Determine the [x, y] coordinate at the center of the cell enclosing the given text.  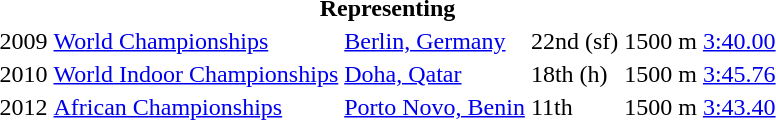
World Indoor Championships [196, 74]
Doha, Qatar [435, 74]
World Championships [196, 41]
Berlin, Germany [435, 41]
22nd (sf) [574, 41]
18th (h) [574, 74]
